Extract the (x, y) coordinate from the center of the cell holding the provided text.  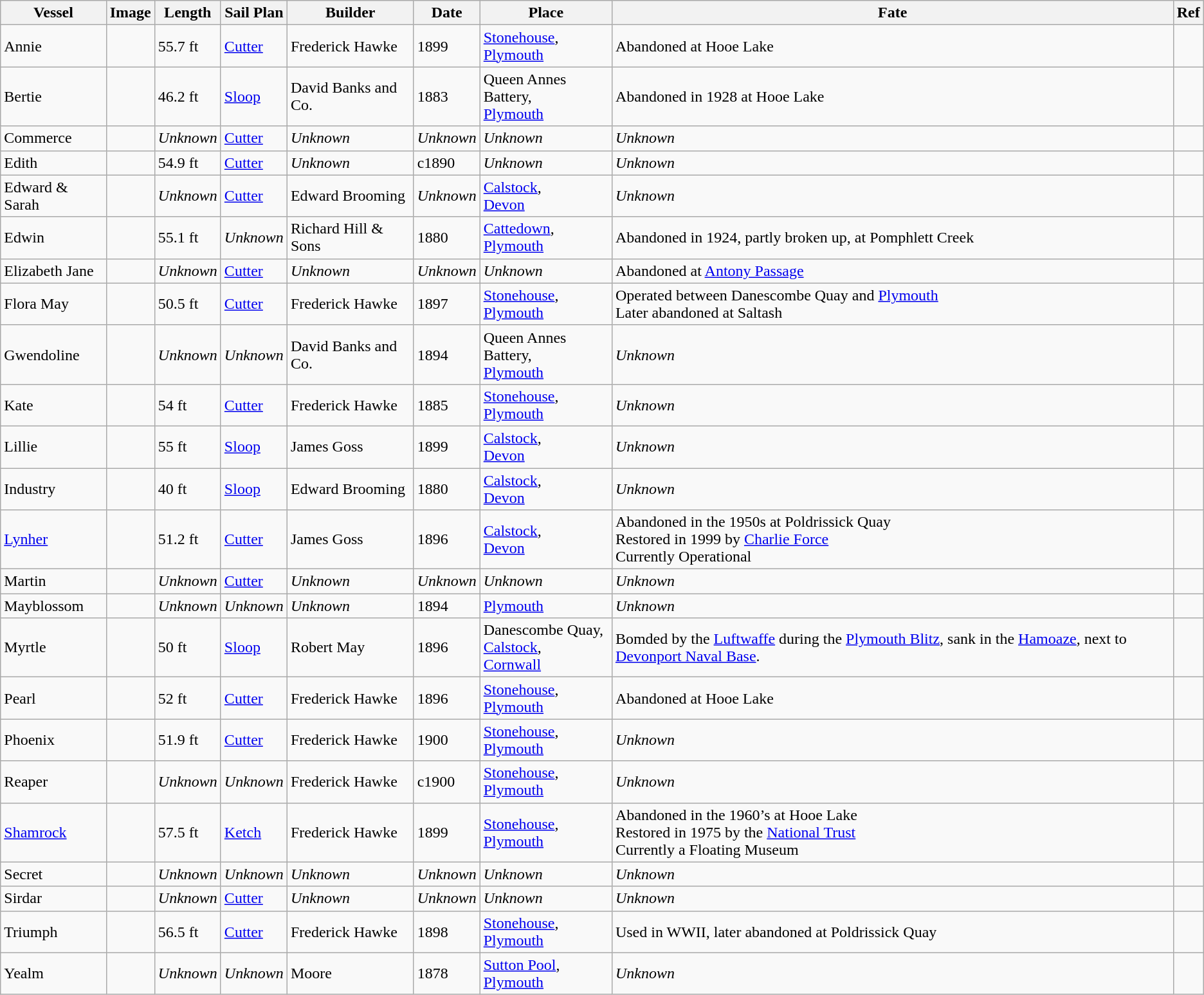
Moore (350, 974)
1897 (446, 304)
1885 (446, 405)
Edith (53, 163)
55.7 ft (188, 46)
50.5 ft (188, 304)
Pearl (53, 698)
Edward & Sarah (53, 196)
Sail Plan (253, 13)
Sirdar (53, 899)
56.5 ft (188, 931)
55 ft (188, 446)
c1900 (446, 782)
Abandoned in 1924, partly broken up, at Pomphlett Creek (893, 238)
Reaper (53, 782)
Phoenix (53, 740)
Date (446, 13)
Abandoned in the 1960’s at Hooe Lake Restored in 1975 by the National Trust Currently a Floating Museum (893, 832)
1878 (446, 974)
Myrtle (53, 648)
Operated between Danescombe Quay and Plymouth Later abandoned at Saltash (893, 304)
1883 (446, 96)
Commerce (53, 138)
Ketch (253, 832)
Mayblossom (53, 606)
c1890 (446, 163)
54.9 ft (188, 163)
Flora May (53, 304)
1898 (446, 931)
Gwendoline (53, 354)
Martin (53, 581)
Edwin (53, 238)
Vessel (53, 13)
Secret (53, 874)
Cattedown, Plymouth (545, 238)
Kate (53, 405)
Used in WWII, later abandoned at Poldrissick Quay (893, 931)
50 ft (188, 648)
Annie (53, 46)
51.2 ft (188, 540)
Yealm (53, 974)
Abandoned at Antony Passage (893, 271)
40 ft (188, 489)
1900 (446, 740)
Bomded by the Luftwaffe during the Plymouth Blitz, sank in the Hamoaze, next to Devonport Naval Base. (893, 648)
Plymouth (545, 606)
Robert May (350, 648)
Shamrock (53, 832)
Fate (893, 13)
57.5 ft (188, 832)
Builder (350, 13)
Bertie (53, 96)
51.9 ft (188, 740)
Danescombe Quay, Calstock, Cornwall (545, 648)
Abandoned in 1928 at Hooe Lake (893, 96)
52 ft (188, 698)
Richard Hill & Sons (350, 238)
55.1 ft (188, 238)
Lynher (53, 540)
46.2 ft (188, 96)
54 ft (188, 405)
Lillie (53, 446)
Sutton Pool, Plymouth (545, 974)
Abandoned in the 1950s at Poldrissick Quay Restored in 1999 by Charlie Force Currently Operational (893, 540)
Image (130, 13)
Triumph (53, 931)
Industry (53, 489)
Elizabeth Jane (53, 271)
Place (545, 13)
Length (188, 13)
Ref (1189, 13)
